Capture the cell that displays the provided text and extract its (X, Y) central coordinate. 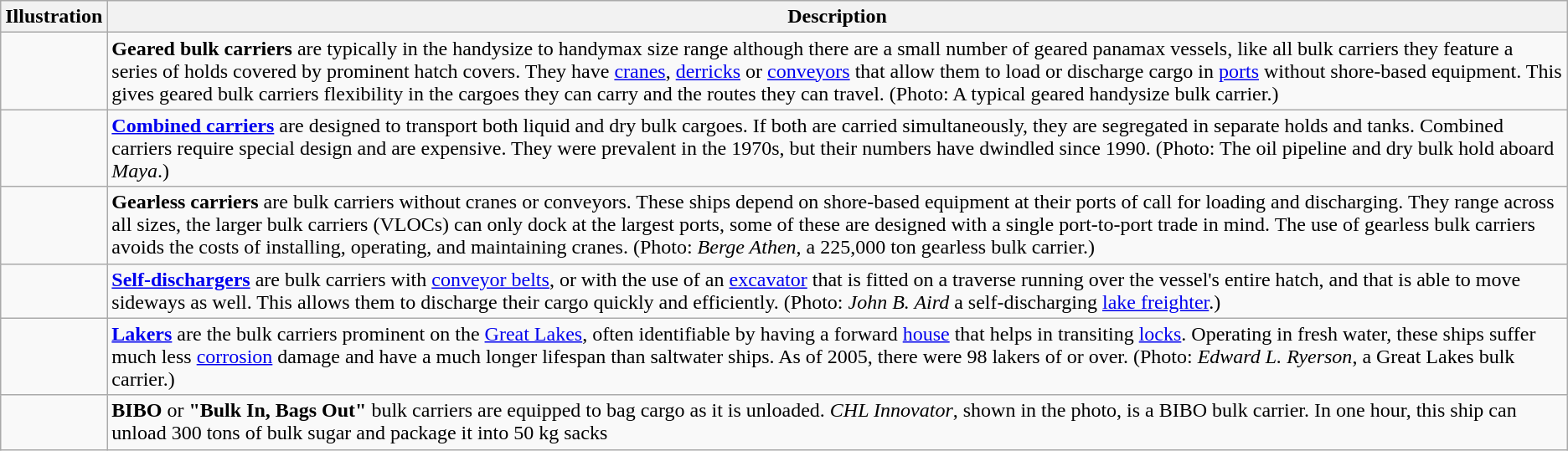
Illustration (54, 17)
Description (838, 17)
